From the cell containing the given text, extract its center point as (X, Y) coordinate. 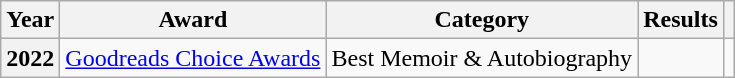
2022 (30, 58)
Goodreads Choice Awards (193, 58)
Award (193, 20)
Results (681, 20)
Year (30, 20)
Category (482, 20)
Best Memoir & Autobiography (482, 58)
